Scan for the cell matching the given text and deliver its (X, Y) coordinate at center. 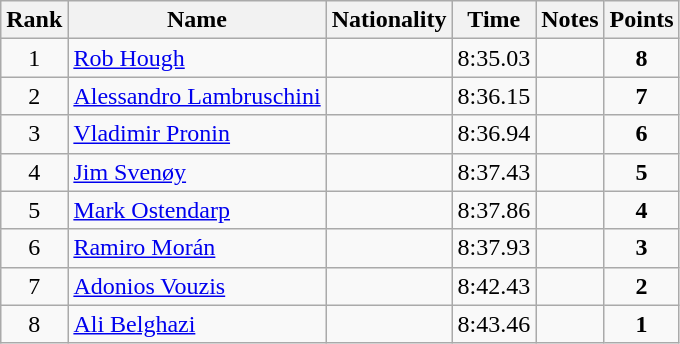
Points (642, 20)
Notes (570, 20)
Ali Belghazi (197, 324)
8:37.43 (494, 172)
Vladimir Pronin (197, 134)
8:35.03 (494, 58)
8:37.93 (494, 248)
Jim Svenøy (197, 172)
Rank (34, 20)
Adonios Vouzis (197, 286)
Mark Ostendarp (197, 210)
Time (494, 20)
8:36.15 (494, 96)
Rob Hough (197, 58)
8:42.43 (494, 286)
Ramiro Morán (197, 248)
Alessandro Lambruschini (197, 96)
8:36.94 (494, 134)
8:37.86 (494, 210)
8:43.46 (494, 324)
Nationality (389, 20)
Name (197, 20)
